Find where the given text appears and provide that cell's center as (X, Y) coordinate. 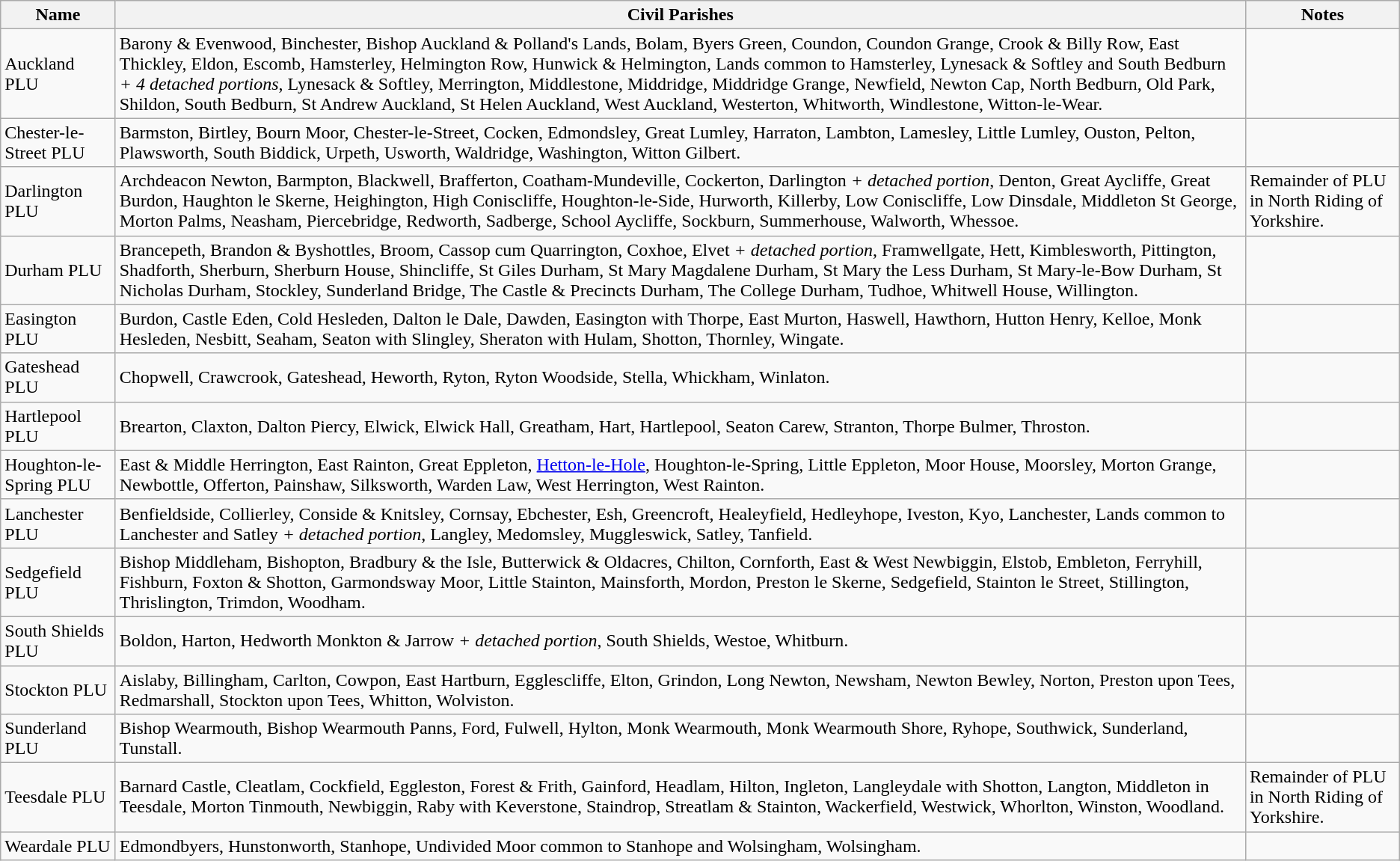
Weardale PLU (58, 846)
Brearton, Claxton, Dalton Piercy, Elwick, Elwick Hall, Greatham, Hart, Hartlepool, Seaton Carew, Stranton, Thorpe Bulmer, Throston. (681, 426)
Easington PLU (58, 329)
Bishop Wearmouth, Bishop Wearmouth Panns, Ford, Fulwell, Hylton, Monk Wearmouth, Monk Wearmouth Shore, Ryhope, Southwick, Sunderland, Tunstall. (681, 739)
Hartlepool PLU (58, 426)
Sunderland PLU (58, 739)
Durham PLU (58, 270)
Gateshead PLU (58, 377)
Sedgefield PLU (58, 582)
Boldon, Harton, Hedworth Monkton & Jarrow + detached portion, South Shields, Westoe, Whitburn. (681, 640)
Darlington PLU (58, 201)
Stockton PLU (58, 690)
Name (58, 15)
Lanchester PLU (58, 524)
Houghton-le-Spring PLU (58, 474)
Notes (1322, 15)
Teesdale PLU (58, 797)
Civil Parishes (681, 15)
Auckland PLU (58, 73)
South Shields PLU (58, 640)
Chopwell, Crawcrook, Gateshead, Heworth, Ryton, Ryton Woodside, Stella, Whickham, Winlaton. (681, 377)
Edmondbyers, Hunstonworth, Stanhope, Undivided Moor common to Stanhope and Wolsingham, Wolsingham. (681, 846)
Chester-le-Street PLU (58, 142)
